Locate the cell with the specified text and output its (x, y) center coordinate. 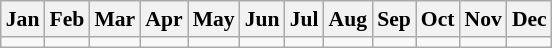
Nov (482, 19)
Jan (23, 19)
Feb (66, 19)
Sep (394, 19)
Mar (114, 19)
Oct (438, 19)
Aug (348, 19)
Apr (164, 19)
Jun (262, 19)
May (214, 19)
Dec (530, 19)
Jul (304, 19)
